Determine the (x, y) coordinate at the center of the cell enclosing the given text.  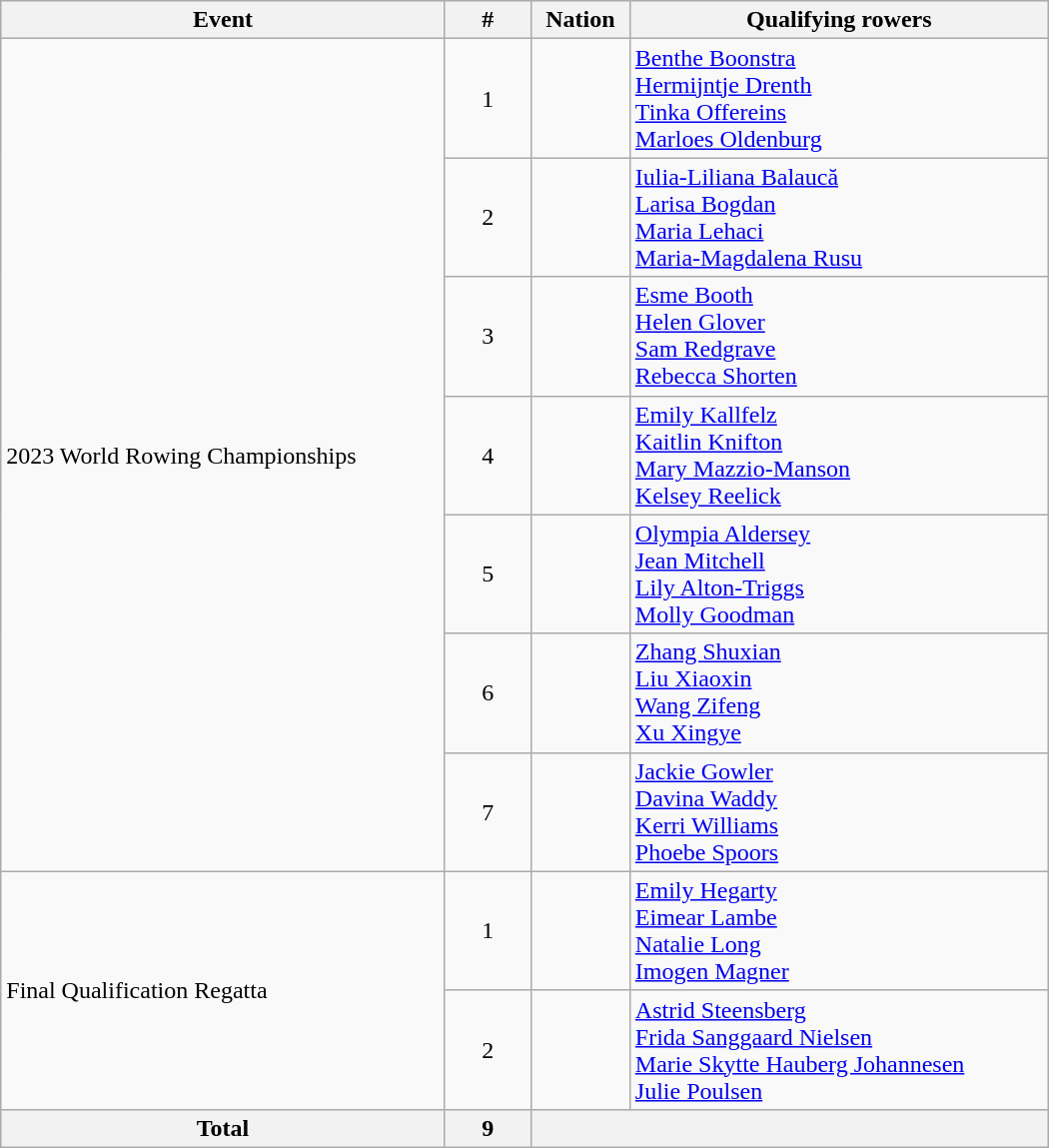
Emily HegartyEimear LambeNatalie LongImogen Magner (839, 931)
# (488, 20)
Total (224, 1128)
Qualifying rowers (839, 20)
Nation (579, 20)
Iulia-Liliana BalaucăLarisa BogdanMaria LehaciMaria-Magdalena Rusu (839, 218)
Astrid SteensbergFrida Sanggaard NielsenMarie Skytte Hauberg JohannesenJulie Poulsen (839, 1049)
6 (488, 693)
9 (488, 1128)
Olympia AlderseyJean MitchellLily Alton-TriggsMolly Goodman (839, 574)
Zhang ShuxianLiu XiaoxinWang ZifengXu Xingye (839, 693)
Final Qualification Regatta (224, 990)
5 (488, 574)
3 (488, 336)
7 (488, 811)
Benthe BoonstraHermijntje DrenthTinka OffereinsMarloes Oldenburg (839, 98)
4 (488, 456)
Event (224, 20)
Jackie GowlerDavina WaddyKerri WilliamsPhoebe Spoors (839, 811)
2023 World Rowing Championships (224, 456)
Emily KallfelzKaitlin KniftonMary Mazzio-MansonKelsey Reelick (839, 456)
Esme BoothHelen GloverSam RedgraveRebecca Shorten (839, 336)
